Locate the cell with the specified text and output its (X, Y) center coordinate. 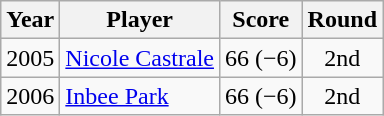
2005 (30, 58)
Nicole Castrale (140, 58)
Round (342, 20)
Inbee Park (140, 96)
Player (140, 20)
Score (260, 20)
Year (30, 20)
2006 (30, 96)
